Find where the given text appears and provide that cell's center as [X, Y] coordinate. 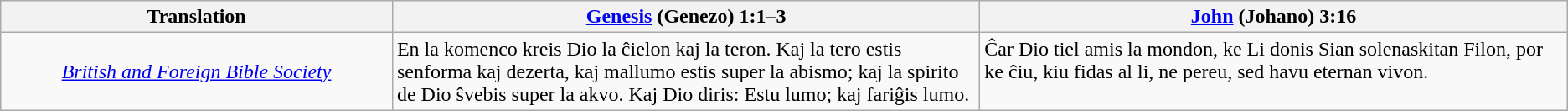
Translation [197, 17]
Ĉar Dio tiel amis la mondon, ke Li donis Sian solenaskitan Filon, por ke ĉiu, kiu fidas al li, ne pereu, sed havu eternan vivon. [1273, 71]
John (Johano) 3:16 [1273, 17]
Genesis (Genezo) 1:1–3 [685, 17]
British and Foreign Bible Society [197, 71]
